Return the [x, y] coordinate for the center point of the cell that contains the specified text.  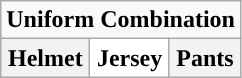
Uniform Combination [121, 20]
Helmet [46, 58]
Jersey [130, 58]
Pants [204, 58]
